Capture the cell that displays the provided text and extract its (x, y) central coordinate. 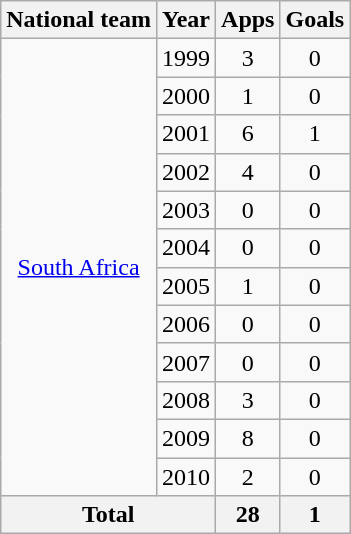
2005 (186, 286)
28 (248, 515)
2008 (186, 400)
2007 (186, 362)
National team (79, 20)
South Africa (79, 268)
Year (186, 20)
2002 (186, 172)
2009 (186, 438)
Apps (248, 20)
2006 (186, 324)
2000 (186, 96)
2004 (186, 248)
Goals (315, 20)
2003 (186, 210)
8 (248, 438)
1999 (186, 58)
2010 (186, 477)
4 (248, 172)
2001 (186, 134)
Total (108, 515)
2 (248, 477)
6 (248, 134)
